Detect which cell encompasses the target text, then output its (X, Y) center coordinate. 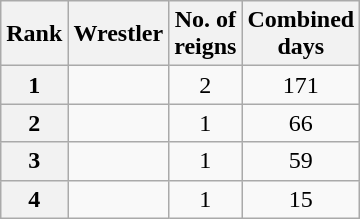
No. ofreigns (206, 34)
3 (34, 161)
171 (301, 85)
59 (301, 161)
Rank (34, 34)
Combineddays (301, 34)
15 (301, 199)
4 (34, 199)
Wrestler (118, 34)
66 (301, 123)
